Find where the given text appears and provide that cell's center as [X, Y] coordinate. 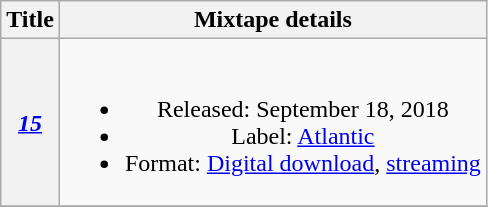
Mixtape details [272, 20]
15 [30, 122]
Title [30, 20]
Released: September 18, 2018Label: AtlanticFormat: Digital download, streaming [272, 122]
